For the text-containing cell, return its midpoint in [x, y] coordinate format. 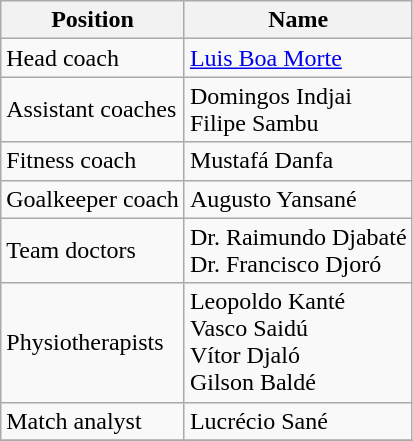
Fitness coach [93, 161]
Team doctors [93, 250]
Assistant coaches [93, 110]
Domingos Indjai Filipe Sambu [298, 110]
Dr. Raimundo Djabaté Dr. Francisco Djoró [298, 250]
Position [93, 20]
Match analyst [93, 421]
Mustafá Danfa [298, 161]
Lucrécio Sané [298, 421]
Head coach [93, 58]
Name [298, 20]
Goalkeeper coach [93, 199]
Augusto Yansané [298, 199]
Luis Boa Morte [298, 58]
Leopoldo Kanté Vasco Saidú Vítor Djaló Gilson Baldé [298, 342]
Physiotherapists [93, 342]
